For the text-containing cell, return its midpoint in (x, y) coordinate format. 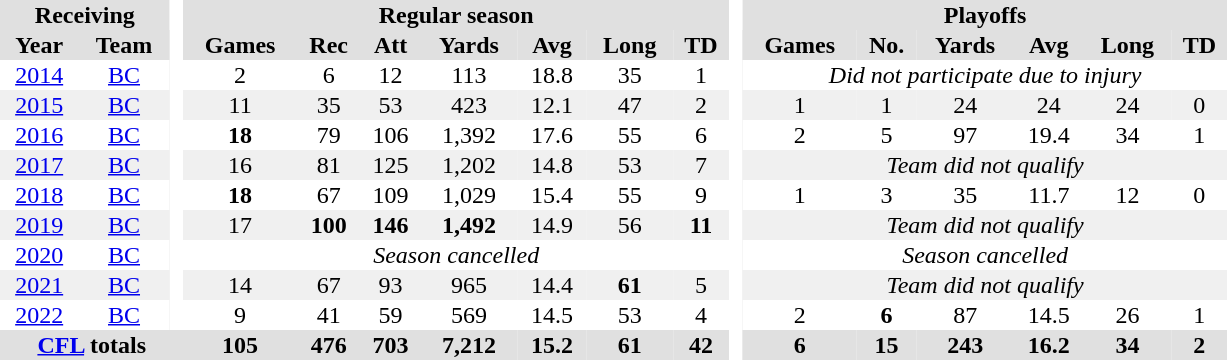
7,212 (470, 345)
87 (965, 315)
15 (886, 345)
No. (886, 45)
11.7 (1049, 195)
4 (701, 315)
100 (329, 225)
16 (240, 165)
2014 (39, 75)
105 (240, 345)
125 (391, 165)
19.4 (1049, 135)
18.8 (552, 75)
14.8 (552, 165)
Team (124, 45)
109 (391, 195)
965 (470, 285)
423 (470, 105)
Receiving (85, 15)
Season cancelled (456, 255)
1,202 (470, 165)
14.9 (552, 225)
2021 (39, 285)
17 (240, 225)
CFL totals (92, 345)
15.2 (552, 345)
15.4 (552, 195)
26 (1128, 315)
79 (329, 135)
16.2 (1049, 345)
42 (701, 345)
93 (391, 285)
Rec (329, 45)
703 (391, 345)
2022 (39, 315)
1,492 (470, 225)
14 (240, 285)
106 (391, 135)
12.1 (552, 105)
47 (630, 105)
1,029 (470, 195)
2015 (39, 105)
2018 (39, 195)
Regular season (456, 15)
113 (470, 75)
2019 (39, 225)
41 (329, 315)
2020 (39, 255)
56 (630, 225)
3 (886, 195)
59 (391, 315)
17.6 (552, 135)
Year (39, 45)
Att (391, 45)
569 (470, 315)
1,392 (470, 135)
243 (965, 345)
81 (329, 165)
146 (391, 225)
476 (329, 345)
2016 (39, 135)
97 (965, 135)
2017 (39, 165)
14.4 (552, 285)
7 (701, 165)
